Output the [X, Y] coordinate of the center of the cell containing the given text.  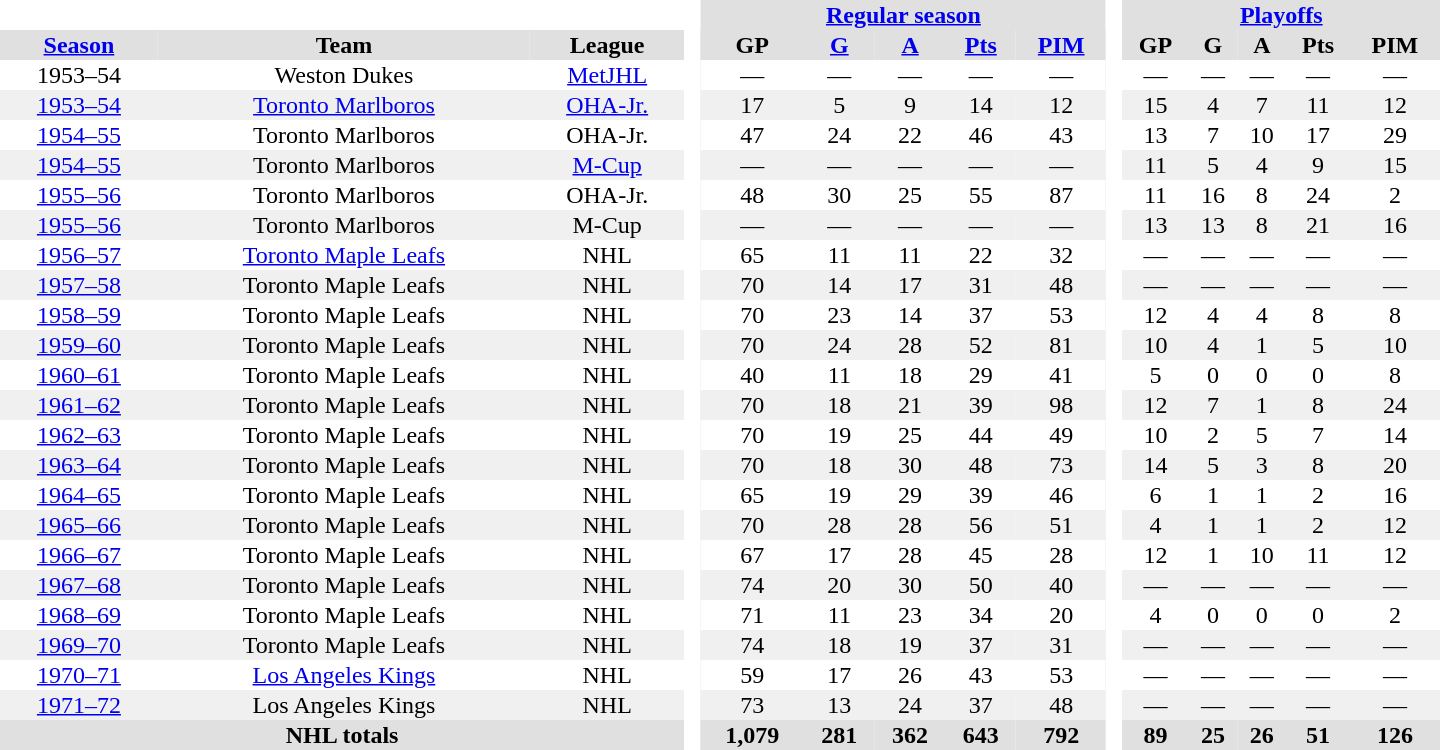
45 [980, 555]
1966–67 [79, 555]
League [607, 45]
44 [980, 435]
1967–68 [79, 585]
1959–60 [79, 345]
Season [79, 45]
98 [1061, 405]
89 [1156, 735]
47 [752, 135]
281 [840, 735]
MetJHL [607, 75]
34 [980, 615]
1957–58 [79, 285]
1958–59 [79, 315]
67 [752, 555]
3 [1262, 465]
Team [344, 45]
792 [1061, 735]
1,079 [752, 735]
32 [1061, 255]
1960–61 [79, 375]
1971–72 [79, 705]
6 [1156, 495]
1968–69 [79, 615]
126 [1395, 735]
49 [1061, 435]
362 [910, 735]
1956–57 [79, 255]
41 [1061, 375]
50 [980, 585]
NHL totals [342, 735]
1962–63 [79, 435]
52 [980, 345]
1970–71 [79, 675]
1969–70 [79, 645]
Playoffs [1282, 15]
56 [980, 525]
Weston Dukes [344, 75]
71 [752, 615]
1963–64 [79, 465]
1961–62 [79, 405]
1965–66 [79, 525]
1964–65 [79, 495]
55 [980, 195]
87 [1061, 195]
643 [980, 735]
81 [1061, 345]
Regular season [904, 15]
59 [752, 675]
